Detect which cell encompasses the target text, then output its [x, y] center coordinate. 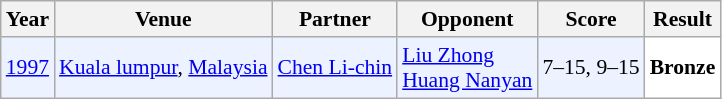
7–15, 9–15 [590, 68]
Opponent [467, 19]
Chen Li-chin [336, 68]
Venue [163, 19]
Liu Zhong Huang Nanyan [467, 68]
Partner [336, 19]
1997 [28, 68]
Bronze [683, 68]
Kuala lumpur, Malaysia [163, 68]
Score [590, 19]
Result [683, 19]
Year [28, 19]
